Output the [X, Y] coordinate of the center of the cell containing the given text.  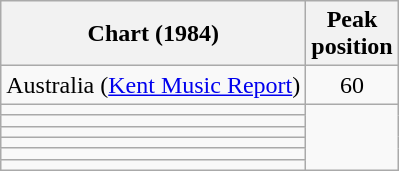
Peakposition [352, 34]
60 [352, 85]
Australia (Kent Music Report) [154, 85]
Chart (1984) [154, 34]
